Detect which cell encompasses the target text, then output its [X, Y] center coordinate. 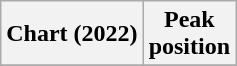
Chart (2022) [72, 34]
Peakposition [189, 34]
